Pinpoint the cell where the given text exists, returning its (x, y) midpoint coordinate. 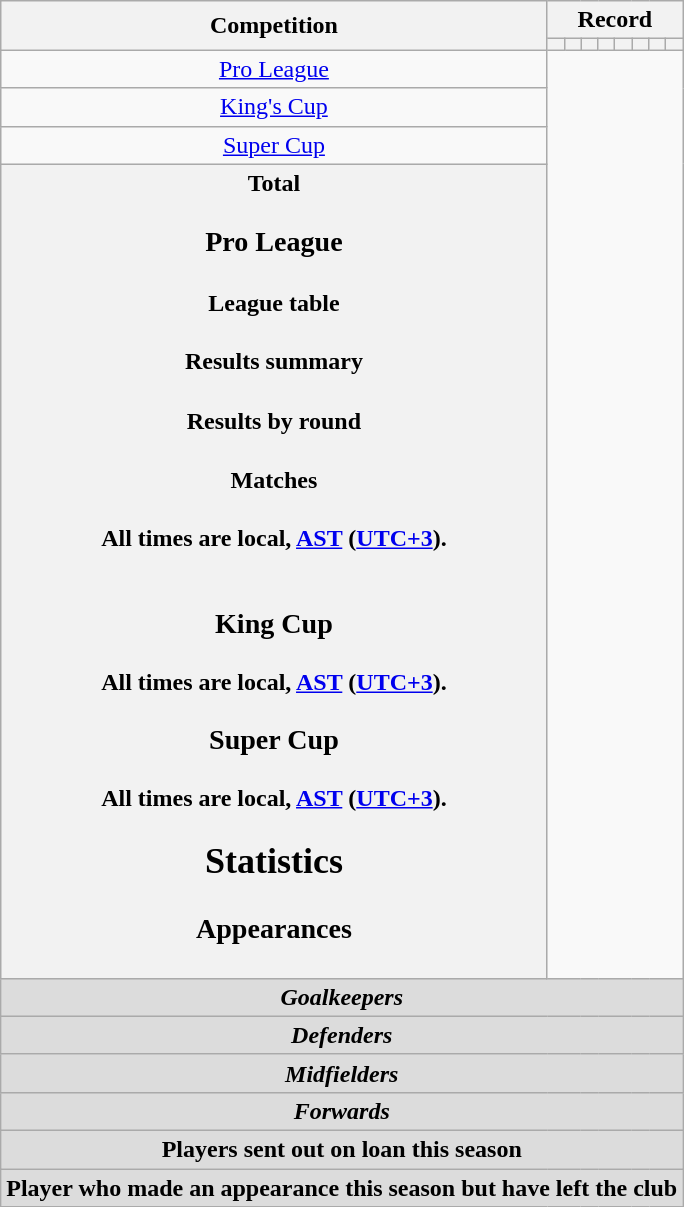
Competition (274, 26)
Midfielders (342, 1073)
Goalkeepers (342, 997)
Player who made an appearance this season but have left the club (342, 1188)
Players sent out on loan this season (342, 1150)
King's Cup (274, 107)
Super Cup (274, 145)
Forwards (342, 1111)
Record (615, 20)
Defenders (342, 1035)
Pro League (274, 69)
